Provide the (x, y) coordinate of the cell's center where the given text is located.  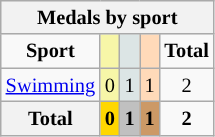
Medals by sport (108, 17)
Sport (50, 51)
Swimming (50, 85)
